Locate the cell with the specified text and output its (X, Y) center coordinate. 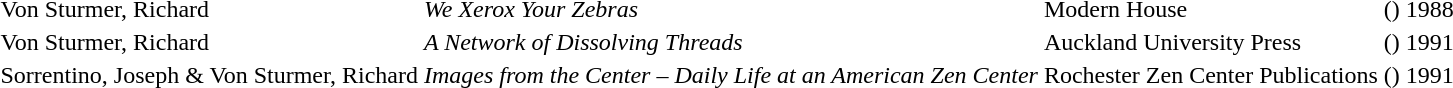
A Network of Dissolving Threads (730, 42)
Auckland University Press (1210, 42)
() (1392, 42)
